Pinpoint the cell where the given text exists, returning its (X, Y) midpoint coordinate. 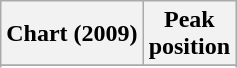
Chart (2009) (72, 34)
Peak position (189, 34)
